For the text-containing cell, return its midpoint in [x, y] coordinate format. 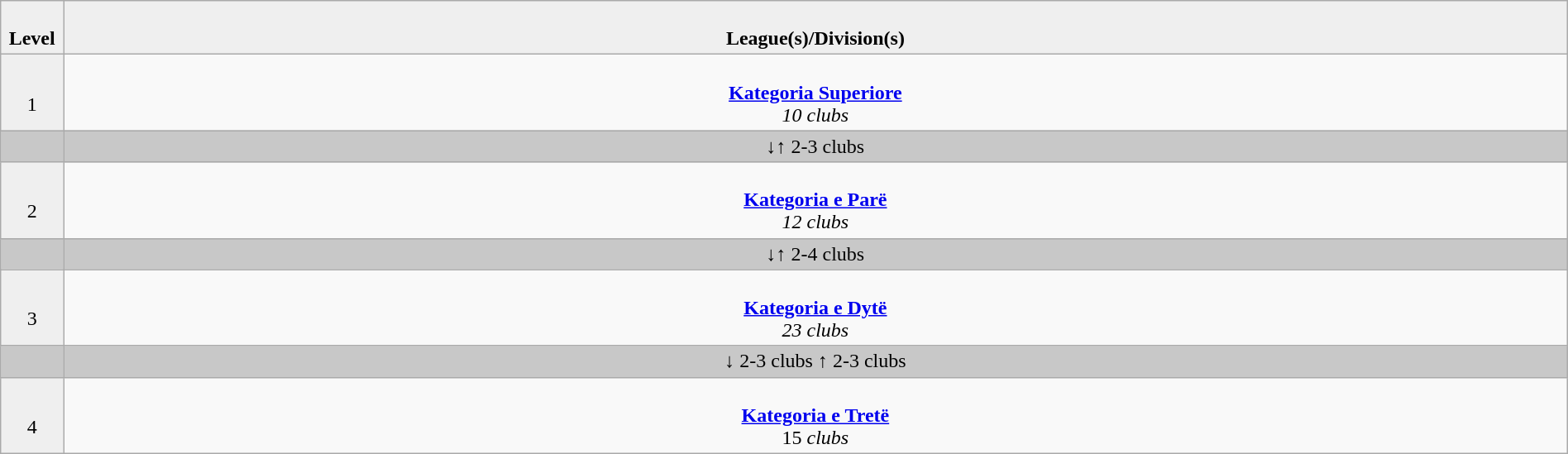
Level [32, 28]
↓↑ 2-4 clubs [815, 254]
4 [32, 415]
League(s)/Division(s) [815, 28]
Kategoria e Tretë 15 clubs [815, 415]
↓ 2-3 clubs ↑ 2-3 clubs [815, 361]
3 [32, 308]
Kategoria e Dytë 23 clubs [815, 308]
1 [32, 93]
Kategoria Superiore 10 clubs [815, 93]
2 [32, 200]
Kategoria e Parë 12 clubs [815, 200]
↓↑ 2-3 clubs [815, 146]
